Provide the (X, Y) coordinate of the cell's center where the given text is located.  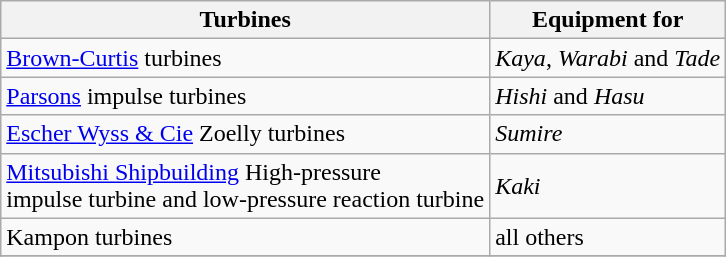
Escher Wyss & Cie Zoelly turbines (246, 134)
Equipment for (608, 20)
Kampon turbines (246, 237)
Turbines (246, 20)
Mitsubishi Shipbuilding High-pressure impulse turbine and low-pressure reaction turbine (246, 186)
Kaya, Warabi and Tade (608, 58)
Kaki (608, 186)
all others (608, 237)
Brown-Curtis turbines (246, 58)
Parsons impulse turbines (246, 96)
Hishi and Hasu (608, 96)
Sumire (608, 134)
